From the cell containing the given text, extract its center point as (x, y) coordinate. 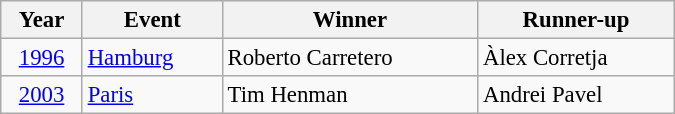
Tim Henman (350, 95)
Year (42, 20)
Àlex Corretja (576, 58)
Hamburg (152, 58)
Andrei Pavel (576, 95)
Roberto Carretero (350, 58)
Runner-up (576, 20)
2003 (42, 95)
Paris (152, 95)
1996 (42, 58)
Event (152, 20)
Winner (350, 20)
